Extract the [X, Y] coordinate from the center of the cell holding the provided text.  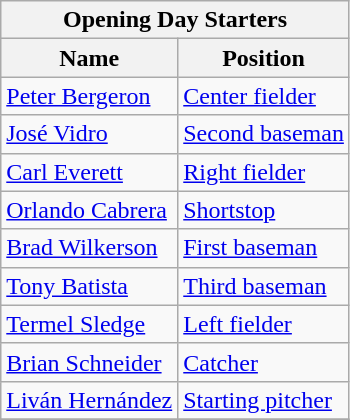
Third baseman [264, 286]
Starting pitcher [264, 400]
Opening Day Starters [176, 20]
Second baseman [264, 134]
José Vidro [90, 134]
Position [264, 58]
Center fielder [264, 96]
Brad Wilkerson [90, 248]
First baseman [264, 248]
Catcher [264, 362]
Left fielder [264, 324]
Name [90, 58]
Shortstop [264, 210]
Termel Sledge [90, 324]
Liván Hernández [90, 400]
Tony Batista [90, 286]
Orlando Cabrera [90, 210]
Peter Bergeron [90, 96]
Right fielder [264, 172]
Carl Everett [90, 172]
Brian Schneider [90, 362]
